Pinpoint the cell where the given text exists, returning its (X, Y) midpoint coordinate. 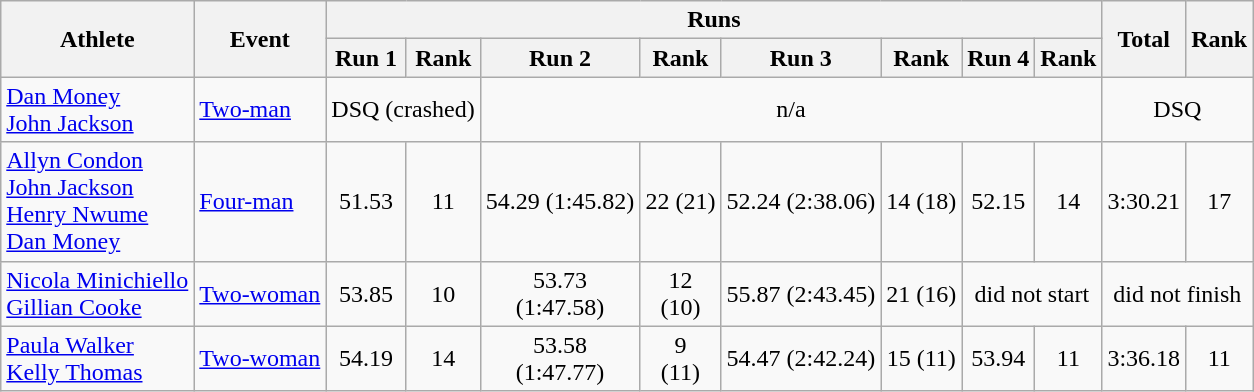
Two-man (260, 110)
3:30.21 (1144, 202)
Four-man (260, 202)
Runs (714, 20)
53.94 (998, 358)
17 (1220, 202)
54.29 (1:45.82) (560, 202)
DSQ (crashed) (403, 110)
9 (11) (680, 358)
22 (21) (680, 202)
Nicola MinichielloGillian Cooke (98, 294)
54.19 (366, 358)
54.47 (2:42.24) (801, 358)
Paula WalkerKelly Thomas (98, 358)
Athlete (98, 39)
n/a (791, 110)
did not finish (1178, 294)
52.24 (2:38.06) (801, 202)
Run 2 (560, 58)
53.85 (366, 294)
3:36.18 (1144, 358)
52.15 (998, 202)
Dan MoneyJohn Jackson (98, 110)
55.87 (2:43.45) (801, 294)
DSQ (1178, 110)
Event (260, 39)
Run 3 (801, 58)
did not start (1032, 294)
14 (18) (922, 202)
Run 4 (998, 58)
53.58 (1:47.77) (560, 358)
Run 1 (366, 58)
53.73 (1:47.58) (560, 294)
10 (443, 294)
Allyn CondonJohn JacksonHenry NwumeDan Money (98, 202)
12 (10) (680, 294)
15 (11) (922, 358)
21 (16) (922, 294)
Total (1144, 39)
51.53 (366, 202)
